Pinpoint the cell where the given text exists, returning its [x, y] midpoint coordinate. 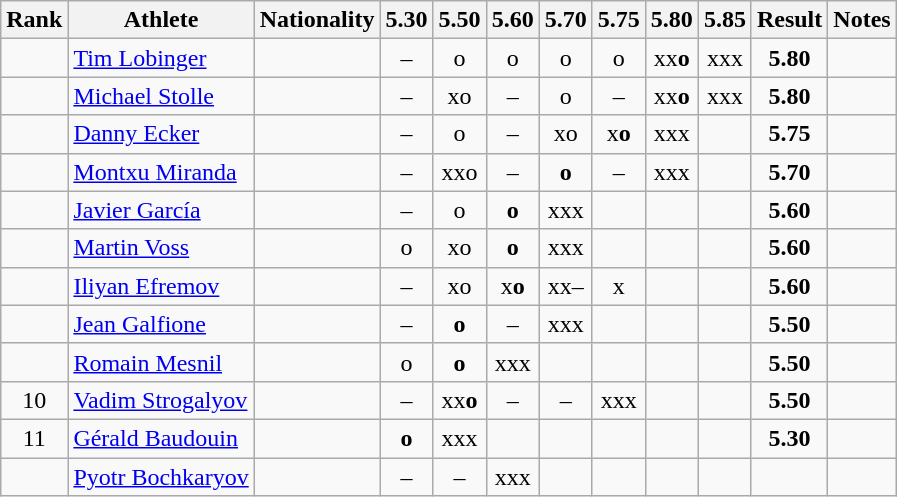
Montxu Miranda [161, 172]
Notes [862, 20]
Jean Galfione [161, 324]
Danny Ecker [161, 134]
Romain Mesnil [161, 362]
10 [34, 400]
Iliyan Efremov [161, 286]
Javier García [161, 210]
Gérald Baudouin [161, 438]
Athlete [161, 20]
Vadim Strogalyov [161, 400]
Michael Stolle [161, 96]
Martin Voss [161, 248]
Rank [34, 20]
5.85 [724, 20]
Pyotr Bochkaryov [161, 477]
Tim Lobinger [161, 58]
xx– [566, 286]
Nationality [317, 20]
Result [789, 20]
11 [34, 438]
x [618, 286]
